Extract the (X, Y) coordinate from the center of the cell holding the provided text.  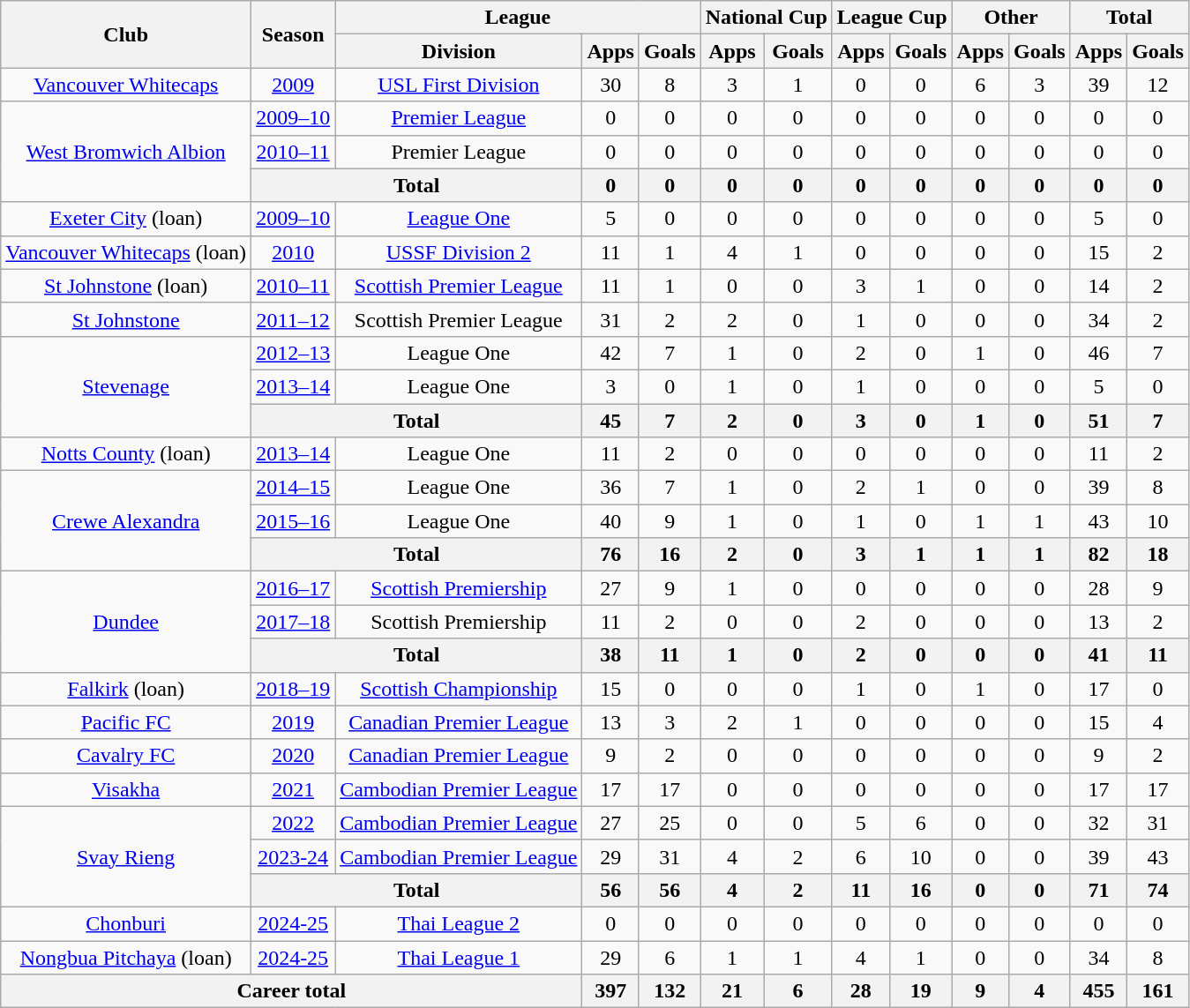
2015–16 (293, 521)
National Cup (766, 18)
41 (1098, 655)
38 (610, 655)
40 (610, 521)
Vancouver Whitecaps (126, 85)
12 (1158, 85)
2019 (293, 722)
32 (1098, 823)
Vancouver Whitecaps (loan) (126, 252)
League (518, 18)
2014–15 (293, 488)
74 (1158, 890)
2012–13 (293, 353)
Career total (291, 991)
455 (1098, 991)
Thai League 1 (459, 957)
St Johnstone (loan) (126, 286)
Cavalry FC (126, 756)
2022 (293, 823)
132 (670, 991)
36 (610, 488)
Division (459, 51)
21 (732, 991)
2018–19 (293, 689)
USSF Division 2 (459, 252)
45 (610, 421)
Nongbua Pitchaya (loan) (126, 957)
St Johnstone (126, 319)
82 (1098, 555)
Chonburi (126, 923)
Stevenage (126, 386)
2023-24 (293, 856)
19 (921, 991)
USL First Division (459, 85)
76 (610, 555)
Pacific FC (126, 722)
Svay Rieng (126, 856)
2020 (293, 756)
397 (610, 991)
25 (670, 823)
Notts County (loan) (126, 454)
18 (1158, 555)
Exeter City (loan) (126, 219)
71 (1098, 890)
2016–17 (293, 588)
2009 (293, 85)
161 (1158, 991)
Scottish Championship (459, 689)
Other (1011, 18)
Falkirk (loan) (126, 689)
Thai League 2 (459, 923)
2021 (293, 789)
42 (610, 353)
Crewe Alexandra (126, 521)
League Cup (892, 18)
30 (610, 85)
Season (293, 34)
46 (1098, 353)
14 (1098, 286)
51 (1098, 421)
Visakha (126, 789)
West Bromwich Albion (126, 152)
Club (126, 34)
2011–12 (293, 319)
Dundee (126, 622)
2010 (293, 252)
2017–18 (293, 622)
